Extract the (X, Y) coordinate from the center of the cell holding the provided text.  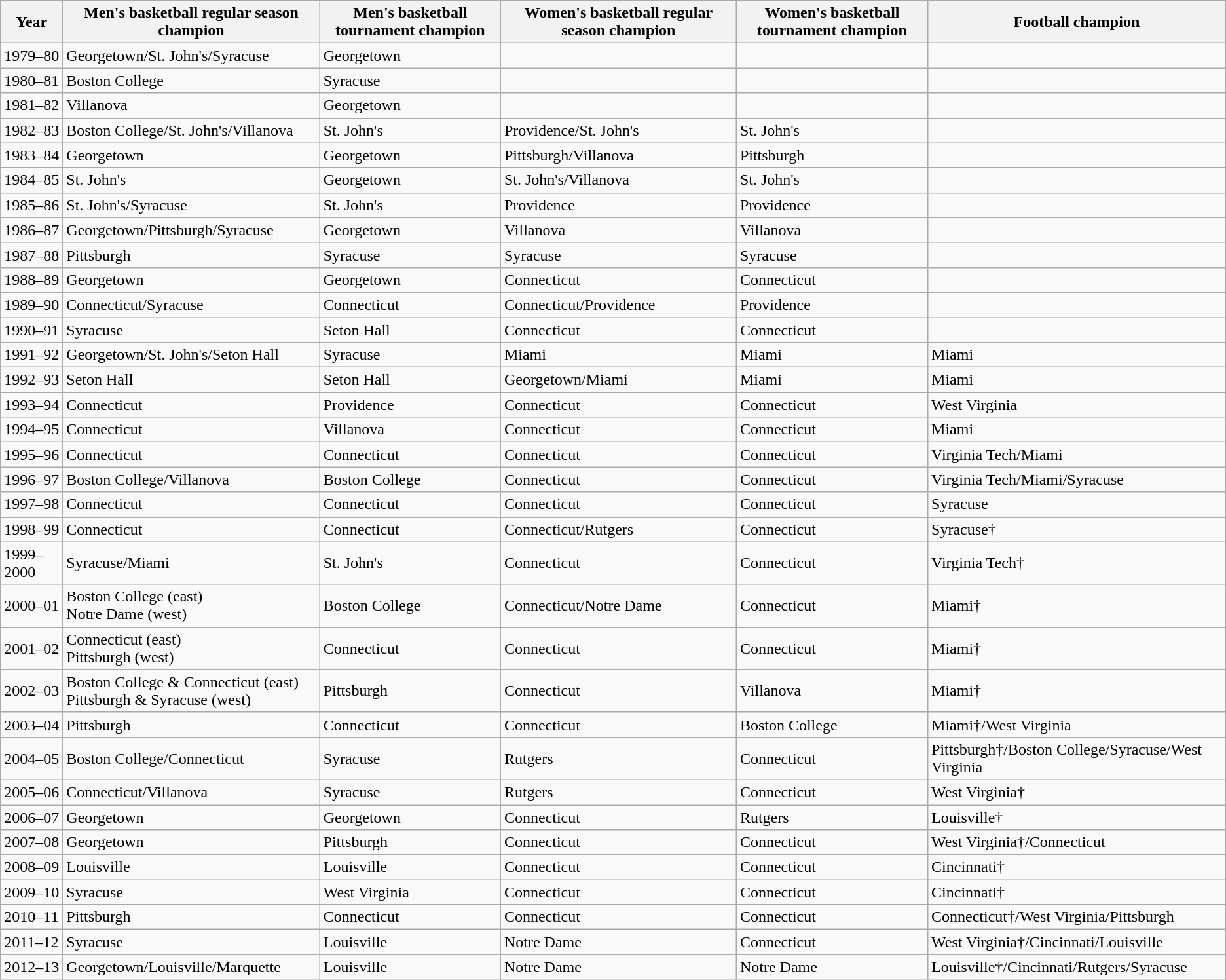
1981–82 (31, 105)
St. John's/Syracuse (191, 205)
Pittsburgh/Villanova (618, 155)
Boston College/Connecticut (191, 759)
West Virginia† (1077, 792)
2003–04 (31, 725)
1995–96 (31, 455)
2006–07 (31, 817)
2012–13 (31, 967)
Miami†/West Virginia (1077, 725)
Syracuse/Miami (191, 563)
1999–2000 (31, 563)
2008–09 (31, 867)
2000–01 (31, 605)
1989–90 (31, 305)
1986–87 (31, 230)
Boston College & Connecticut (east)Pittsburgh & Syracuse (west) (191, 690)
1997–98 (31, 504)
2011–12 (31, 942)
1994–95 (31, 430)
2001–02 (31, 649)
1991–92 (31, 355)
Providence/St. John's (618, 130)
Men's basketball regular season champion (191, 22)
Georgetown/St. John's/Seton Hall (191, 355)
1984–85 (31, 180)
1988–89 (31, 280)
West Virginia†/Connecticut (1077, 842)
Georgetown/Pittsburgh/Syracuse (191, 230)
Men's basketball tournament champion (410, 22)
Year (31, 22)
1983–84 (31, 155)
1990–91 (31, 330)
Boston College/St. John's/Villanova (191, 130)
1993–94 (31, 405)
Connecticut (east)Pittsburgh (west) (191, 649)
Georgetown/Louisville/Marquette (191, 967)
1998–99 (31, 529)
Connecticut/Villanova (191, 792)
West Virginia†/Cincinnati/Louisville (1077, 942)
Connecticut/Notre Dame (618, 605)
2004–05 (31, 759)
2005–06 (31, 792)
2007–08 (31, 842)
Georgetown/Miami (618, 380)
Connecticut/Rutgers (618, 529)
Football champion (1077, 22)
Connecticut/Providence (618, 305)
1987–88 (31, 255)
1982–83 (31, 130)
2002–03 (31, 690)
Virginia Tech† (1077, 563)
St. John's/Villanova (618, 180)
Boston College/Villanova (191, 480)
1980–81 (31, 81)
2010–11 (31, 917)
Georgetown/St. John's/Syracuse (191, 56)
Virginia Tech/Miami (1077, 455)
1992–93 (31, 380)
Connecticut/Syracuse (191, 305)
2009–10 (31, 892)
1985–86 (31, 205)
Syracuse† (1077, 529)
1996–97 (31, 480)
Pittsburgh†/Boston College/Syracuse/West Virginia (1077, 759)
Connecticut†/West Virginia/Pittsburgh (1077, 917)
Boston College (east)Notre Dame (west) (191, 605)
1979–80 (31, 56)
Louisville†/Cincinnati/Rutgers/Syracuse (1077, 967)
Louisville† (1077, 817)
Women's basketball regular season champion (618, 22)
Virginia Tech/Miami/Syracuse (1077, 480)
Women's basketball tournament champion (832, 22)
